Identify which cell holds the provided text, then report its [x, y] central coordinate. 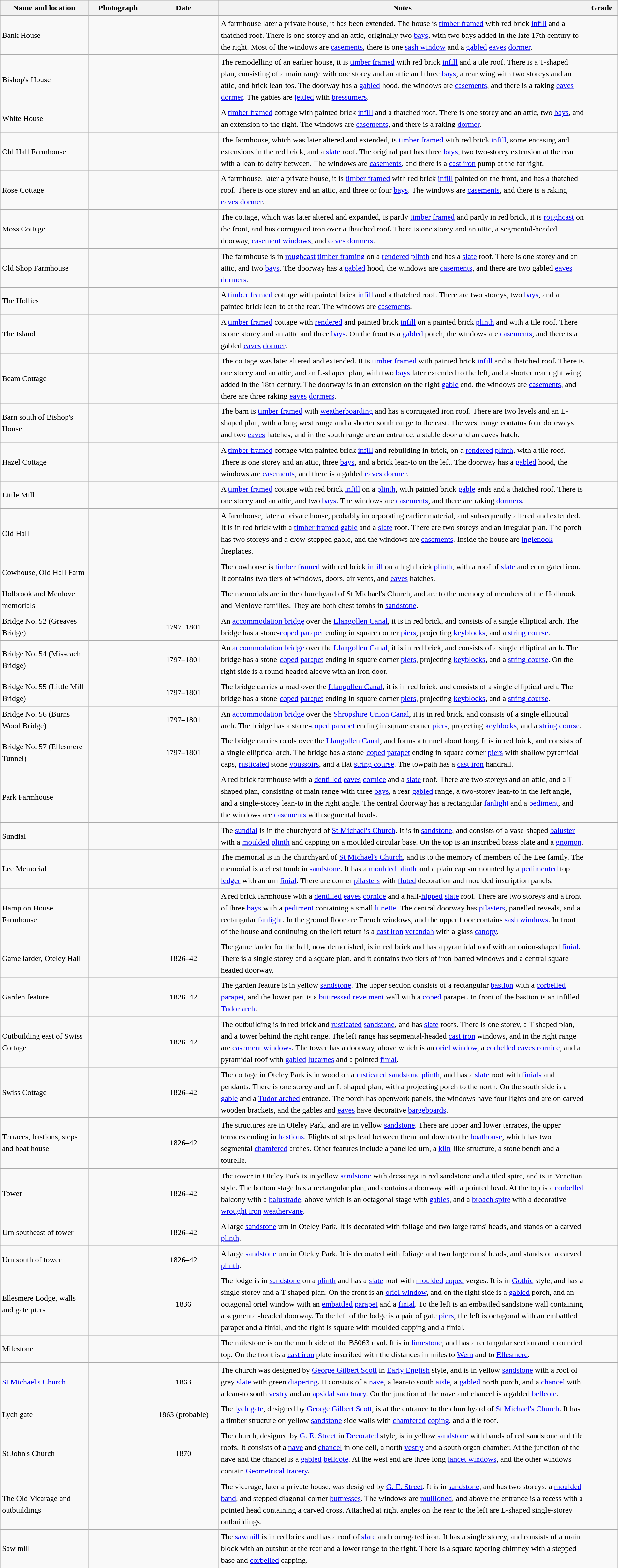
Old Hall Farmhouse [44, 151]
Lych gate [44, 1415]
Beam Cottage [44, 378]
Terraces, bastions, steps and boat house [44, 1143]
Ellesmere Lodge, walls and gate piers [44, 1304]
1836 [184, 1304]
Barn south of Bishop's House [44, 423]
Sundial [44, 836]
Holbrook and Menlove memorials [44, 600]
1870 [184, 1453]
Lee Memorial [44, 869]
Old Shop Farmhouse [44, 268]
Hazel Cottage [44, 462]
Saw mill [44, 1548]
White House [44, 119]
Game larder, Oteley Hall [44, 958]
1863 (probable) [184, 1415]
Date [184, 8]
Garden feature [44, 997]
Park Farmhouse [44, 797]
Bridge No. 56 (Burns Wood Bridge) [44, 720]
Little Mill [44, 495]
Outbuilding east of Swiss Cottage [44, 1042]
Swiss Cottage [44, 1093]
St John's Church [44, 1453]
Name and location [44, 8]
Bridge No. 52 (Greaves Bridge) [44, 627]
The Hollies [44, 301]
Photograph [118, 8]
Grade [602, 8]
Hampton House Farmhouse [44, 913]
Tower [44, 1194]
1863 [184, 1382]
Milestone [44, 1349]
Bridge No. 55 (Little Mill Bridge) [44, 692]
Urn southeast of tower [44, 1232]
Rose Cottage [44, 190]
Notes [402, 8]
Cowhouse, Old Hall Farm [44, 572]
Bridge No. 54 (Misseach Bridge) [44, 660]
Moss Cottage [44, 229]
Bridge No. 57 (Ellesmere Tunnel) [44, 752]
The Island [44, 334]
Bank House [44, 35]
The Old Vicarage and outbuildings [44, 1504]
Urn south of tower [44, 1260]
St Michael's Church [44, 1382]
Bishop's House [44, 80]
Old Hall [44, 534]
